Find where the given text appears and provide that cell's center as [x, y] coordinate. 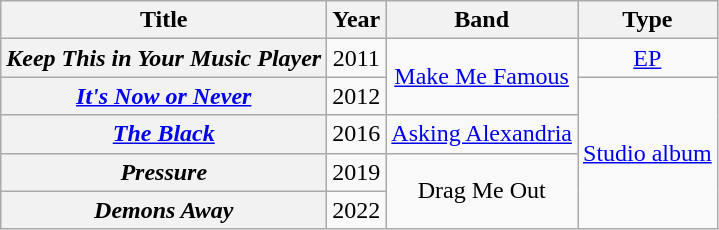
2016 [356, 134]
Year [356, 20]
The Black [164, 134]
2019 [356, 172]
Demons Away [164, 210]
Pressure [164, 172]
Type [648, 20]
2022 [356, 210]
Studio album [648, 153]
Asking Alexandria [482, 134]
Keep This in Your Music Player [164, 58]
2012 [356, 96]
Make Me Famous [482, 77]
It's Now or Never [164, 96]
Title [164, 20]
Band [482, 20]
2011 [356, 58]
EP [648, 58]
Drag Me Out [482, 191]
